Extract the (x, y) coordinate from the center of the cell holding the provided text.  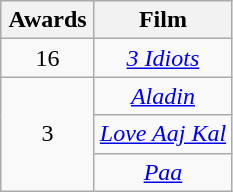
3 (48, 134)
16 (48, 58)
Aladin (162, 96)
Awards (48, 20)
Love Aaj Kal (162, 134)
Film (162, 20)
Paa (162, 172)
3 Idiots (162, 58)
